Capture the cell that displays the provided text and extract its (x, y) central coordinate. 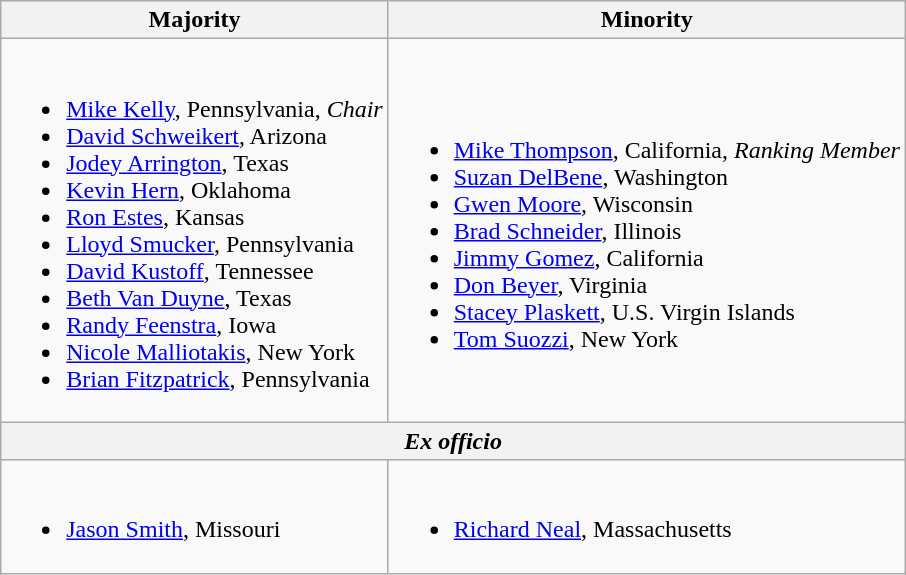
Ex officio (454, 441)
Majority (194, 20)
Minority (646, 20)
Jason Smith, Missouri (194, 516)
Richard Neal, Massachusetts (646, 516)
